Search for the cell housing the specified text and yield its [X, Y] center coordinate. 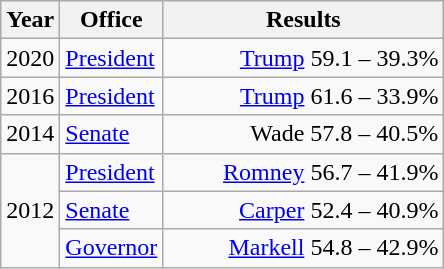
2020 [30, 58]
Governor [112, 248]
Results [304, 20]
Carper 52.4 – 40.9% [304, 210]
Markell 54.8 – 42.9% [304, 248]
Office [112, 20]
2014 [30, 134]
2016 [30, 96]
Wade 57.8 – 40.5% [304, 134]
Trump 59.1 – 39.3% [304, 58]
2012 [30, 210]
Year [30, 20]
Trump 61.6 – 33.9% [304, 96]
Romney 56.7 – 41.9% [304, 172]
